Scan for the cell matching the given text and deliver its (X, Y) coordinate at center. 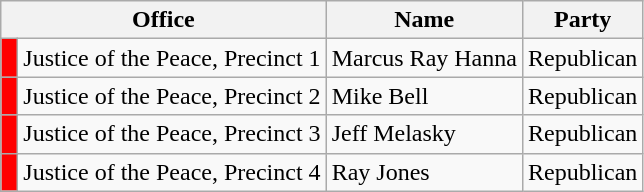
Mike Bell (424, 96)
Party (582, 20)
Justice of the Peace, Precinct 3 (172, 134)
Office (164, 20)
Ray Jones (424, 172)
Jeff Melasky (424, 134)
Marcus Ray Hanna (424, 58)
Justice of the Peace, Precinct 4 (172, 172)
Name (424, 20)
Justice of the Peace, Precinct 1 (172, 58)
Justice of the Peace, Precinct 2 (172, 96)
